Detect which cell encompasses the target text, then output its (X, Y) center coordinate. 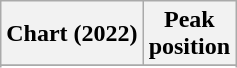
Peakposition (189, 34)
Chart (2022) (72, 34)
